Search for the cell housing the specified text and yield its (x, y) center coordinate. 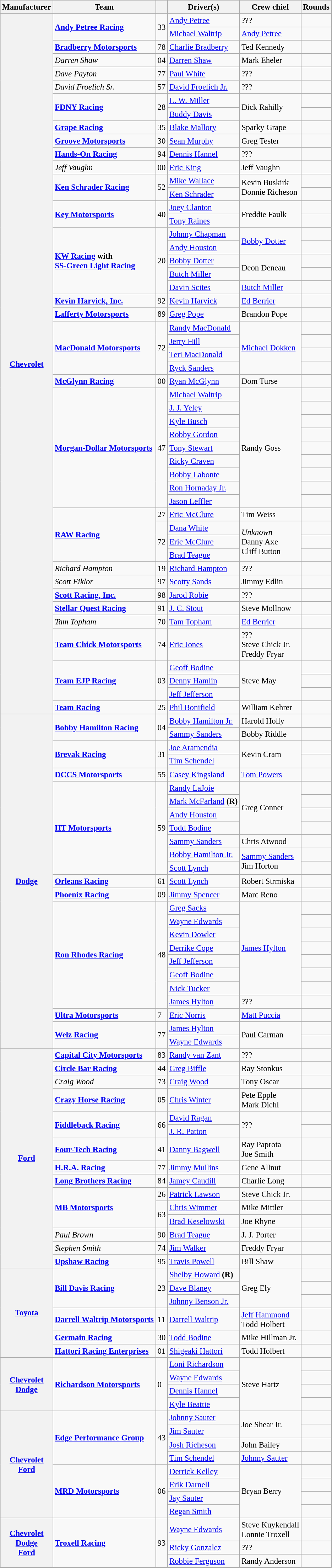
Mark McFarland (R) (204, 801)
43 (161, 1438)
Joey Clanton (204, 208)
J. J. Porter (271, 1235)
Paul White (204, 74)
Orleans Racing (104, 881)
RAW Racing (104, 535)
84 (161, 1181)
Patrick Lawson (204, 1194)
DCCS Motorsports (104, 774)
05 (161, 1100)
95 (161, 1261)
Robert Strmiska (271, 881)
Ken Schrader Racing (104, 188)
89 (161, 315)
Kyle Busch (204, 421)
Freddie Faulk (271, 214)
Matt Puccia (271, 1015)
Bill Davis Racing (104, 1288)
Shigeaki Hattori (204, 1351)
Eric Jones (204, 645)
23 (161, 1288)
Bobby Labonte (204, 475)
Kevin Harvick, Inc. (104, 301)
Darrell Waltrip (204, 1319)
Dodge (27, 881)
09 (161, 895)
Brevak Racing (104, 754)
Greg Pope (204, 315)
Kevin Cram (271, 754)
Ryck Sanders (204, 368)
Stellar Quest Racing (104, 608)
David Froelich Jr. (204, 87)
Sean Murphy (204, 141)
Gene Allnut (271, 1168)
J. J. Yeley (204, 408)
Steve Chick Jr. (271, 1194)
Randy Goss (271, 448)
L. W. Miller (204, 101)
Robbie Ferguson (204, 1561)
Jimmy Mullins (204, 1168)
70 (161, 622)
Bill Shaw (271, 1261)
Teri MacDonald (204, 354)
Manufacturer (27, 7)
Sparky Grape (271, 127)
Ted Kennedy (271, 47)
Ricky Gonzalez (204, 1548)
Tom Powers (271, 774)
Ultra Motorsports (104, 1015)
Jimmy Spencer (204, 895)
Eric Norris (204, 1015)
Toyota (27, 1313)
Jamey Caudill (204, 1181)
Johnny Chapman (204, 234)
Ray Stonkus (271, 1068)
Blake Mallory (204, 127)
44 (161, 1068)
52 (161, 188)
93 (161, 1543)
Mike Mittler (271, 1208)
Crew chief (271, 7)
Kevin Dowler (204, 935)
Key Motorsports (104, 214)
20 (161, 261)
73 (161, 1082)
Upshaw Racing (104, 1261)
Todd Holbert (271, 1351)
Deon Deneau (271, 267)
Phil Bonifield (204, 708)
Chevrolet (27, 364)
Erik Darnell (204, 1484)
Troxell Racing (104, 1543)
??? Steve Chick Jr. Freddy Fryar (271, 645)
Robby Gordon (204, 435)
Tony Oscar (271, 1082)
Dave Payton (104, 74)
Bradberry Motorsports (104, 47)
Team (104, 7)
MacDonald Motorsports (104, 348)
Kevin Buskirk Donnie Richeson (271, 188)
Loni Richardson (204, 1364)
Travis Powell (204, 1261)
Unknown Danny Axe Cliff Button (271, 542)
Ricky Craven (204, 461)
Tony Raines (204, 221)
Brad Keselowski (204, 1221)
83 (161, 1055)
91 (161, 608)
Jason Leffler (204, 501)
Jim Walker (204, 1248)
Sammy Sanders Jim Horton (271, 861)
Derrike Cope (204, 948)
Darrell Waltrip Motorsports (104, 1319)
Phoenix Racing (104, 895)
Circle Bar Racing (104, 1068)
Chevrolet Ford (27, 1464)
Brandon Pope (271, 315)
25 (161, 708)
Driver(s) (204, 7)
J. R. Patton (204, 1132)
Ron Rhodes Racing (104, 955)
Grape Racing (104, 127)
01 (161, 1351)
33 (161, 27)
Chevrolet Dodge (27, 1384)
Jim Sauter (204, 1431)
Ford (27, 1158)
Freddy Fryar (271, 1248)
7 (161, 1015)
Groove Motorsports (104, 141)
Dana White (204, 528)
Charlie Bradberry (204, 47)
Lafferty Motorsports (104, 315)
Charlie Long (271, 1181)
06 (161, 1491)
Scott Eiklor (104, 581)
MB Motorsports (104, 1208)
William Kehrer (271, 708)
Paul Brown (104, 1235)
03 (161, 681)
Joe Aramendia (204, 748)
Dick Rahilly (271, 107)
Pete Epple Mark Diehl (271, 1100)
Ray Paprota Joe Smith (271, 1149)
55 (161, 774)
35 (161, 127)
Nick Tucker (204, 988)
Steve Kuykendall Lonnie Troxell (271, 1530)
John Bailey (271, 1445)
Ron Hornaday Jr. (204, 488)
92 (161, 301)
Fiddleback Racing (104, 1124)
Welz Racing (104, 1035)
Randy MacDonald (204, 328)
Chris Atwood (271, 841)
Buddy Davis (204, 114)
Johnny Benson Jr. (204, 1301)
Bobby Hamilton Racing (104, 728)
Mike Wallace (204, 181)
Randy Anderson (271, 1561)
27 (161, 515)
Steve Mollnow (271, 608)
Ryan McGlynn (204, 381)
Marc Reno (271, 895)
Denny Hamlin (204, 681)
48 (161, 955)
31 (161, 754)
Bobby Riddle (271, 734)
Capital City Motorsports (104, 1055)
Jay Sauter (204, 1498)
Shelby Howard (R) (204, 1275)
Germain Racing (104, 1338)
Hands-On Racing (104, 154)
61 (161, 881)
28 (161, 107)
FDNY Racing (104, 107)
H.R.A. Racing (104, 1168)
Mike Hillman Jr. (271, 1338)
Randy LaJoie (204, 788)
Kyle Beattie (204, 1405)
Dave Blaney (204, 1288)
Scott Racing, Inc. (104, 595)
Crazy Horse Racing (104, 1100)
MRD Motorsports (104, 1491)
Davin Scites (204, 288)
Danny Bagwell (204, 1149)
26 (161, 1194)
19 (161, 568)
Mark Eheler (271, 60)
Paul Carman (271, 1035)
11 (161, 1319)
Jerry Hill (204, 341)
J. C. Stout (204, 608)
David Froelich Sr. (104, 87)
0 (161, 1384)
Greg Conner (271, 808)
Tony Stewart (204, 448)
Steve May (271, 681)
Greg Ely (271, 1288)
Steve Hartz (271, 1384)
90 (161, 1235)
78 (161, 47)
Casey Kingsland (204, 774)
Jimmy Edlin (271, 581)
Morgan-Dollar Motorsports (104, 448)
40 (161, 214)
Bryan Berry (271, 1491)
94 (161, 154)
Joe Shear Jr. (271, 1424)
Stephen Smith (104, 1248)
66 (161, 1124)
63 (161, 1215)
Chevrolet Dodge Ford (27, 1543)
Hattori Racing Enterprises (104, 1351)
Long Brothers Racing (104, 1181)
Michael Dokken (271, 348)
Team Racing (104, 708)
57 (161, 87)
59 (161, 828)
Jeff Hammond Todd Holbert (271, 1319)
Greg Tester (271, 141)
Derrick Kelley (204, 1471)
Team Chick Motorsports (104, 645)
David Ragan (204, 1118)
Chris Wimmer (204, 1208)
Chris Winter (204, 1100)
97 (161, 581)
Team EJP Racing (104, 681)
Four-Tech Racing (104, 1149)
Andy Petree Racing (104, 27)
Dom Turse (271, 381)
Greg Biffle (204, 1068)
McGlynn Racing (104, 381)
Edge Performance Group (104, 1438)
Joe Rhyne (271, 1221)
98 (161, 595)
Greg Sacks (204, 908)
Rounds (316, 7)
HT Motorsports (104, 828)
Harold Holly (271, 721)
Randy van Zant (204, 1055)
Scotty Sands (204, 581)
KW Racing with SS-Green Light Racing (104, 261)
Jarod Robie (204, 595)
Ken Schrader (204, 194)
Tim Weiss (271, 515)
Josh Richeson (204, 1445)
Richardson Motorsports (104, 1384)
47 (161, 448)
Kevin Harvick (204, 301)
Eric King (204, 167)
Regan Smith (204, 1511)
41 (161, 1149)
